Locate the cell with the specified text and output its (x, y) center coordinate. 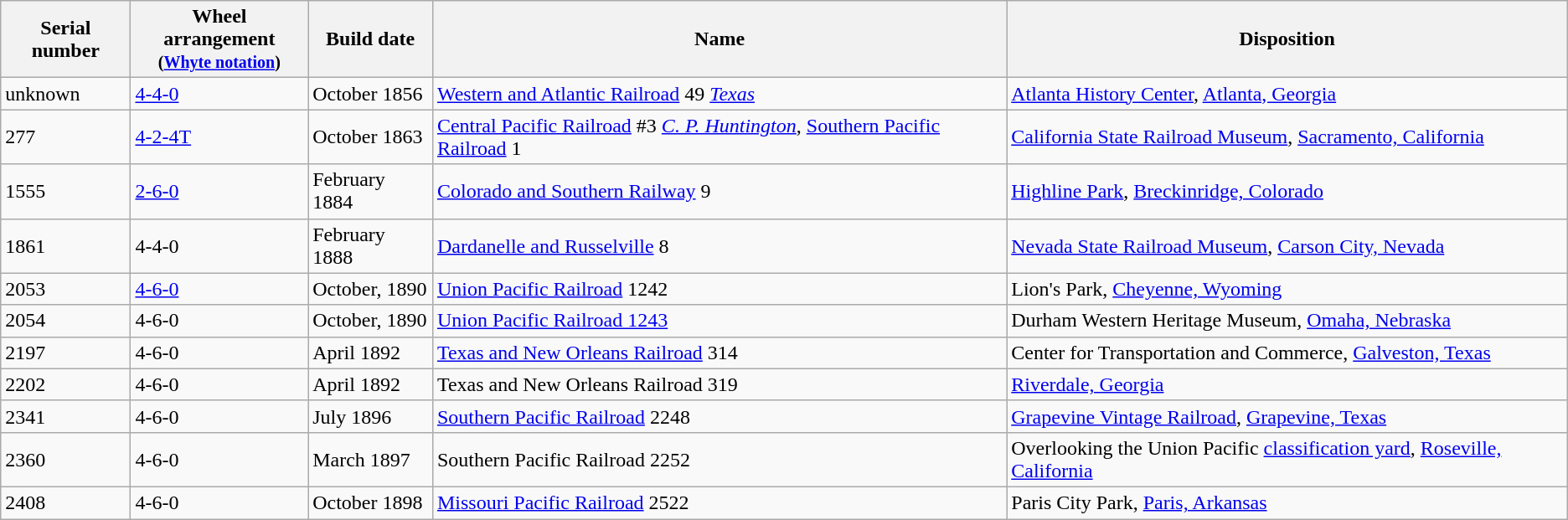
1861 (65, 246)
Central Pacific Railroad #3 C. P. Huntington, Southern Pacific Railroad 1 (719, 137)
July 1896 (370, 416)
Texas and New Orleans Railroad 314 (719, 353)
1555 (65, 191)
Wheel arrangement(Whyte notation) (219, 39)
February 1888 (370, 246)
California State Railroad Museum, Sacramento, California (1287, 137)
October 1856 (370, 94)
February 1884 (370, 191)
Dardanelle and Russelville 8 (719, 246)
Texas and New Orleans Railroad 319 (719, 384)
2054 (65, 321)
Serial number (65, 39)
Nevada State Railroad Museum, Carson City, Nevada (1287, 246)
October 1863 (370, 137)
Name (719, 39)
Missouri Pacific Railroad 2522 (719, 502)
2408 (65, 502)
2053 (65, 289)
Lion's Park, Cheyenne, Wyoming (1287, 289)
Paris City Park, Paris, Arkansas (1287, 502)
Center for Transportation and Commerce, Galveston, Texas (1287, 353)
Build date (370, 39)
Union Pacific Railroad 1242 (719, 289)
Atlanta History Center, Atlanta, Georgia (1287, 94)
March 1897 (370, 459)
Durham Western Heritage Museum, Omaha, Nebraska (1287, 321)
Disposition (1287, 39)
4-2-4T (219, 137)
Southern Pacific Railroad 2252 (719, 459)
Union Pacific Railroad 1243 (719, 321)
Highline Park, Breckinridge, Colorado (1287, 191)
2202 (65, 384)
2-6-0 (219, 191)
2360 (65, 459)
Overlooking the Union Pacific classification yard, Roseville, California (1287, 459)
Southern Pacific Railroad 2248 (719, 416)
Riverdale, Georgia (1287, 384)
2341 (65, 416)
Grapevine Vintage Railroad, Grapevine, Texas (1287, 416)
October 1898 (370, 502)
277 (65, 137)
Colorado and Southern Railway 9 (719, 191)
Western and Atlantic Railroad 49 Texas (719, 94)
2197 (65, 353)
unknown (65, 94)
